For the text-containing cell, return its midpoint in (x, y) coordinate format. 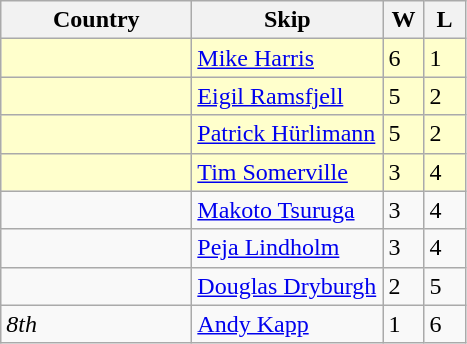
Douglas Dryburgh (288, 286)
Mike Harris (288, 58)
Tim Somerville (288, 172)
Eigil Ramsfjell (288, 96)
Country (96, 20)
Makoto Tsuruga (288, 210)
Andy Kapp (288, 324)
Patrick Hürlimann (288, 134)
W (404, 20)
L (444, 20)
Peja Lindholm (288, 248)
Skip (288, 20)
8th (96, 324)
